From the cell containing the given text, extract its center point as (X, Y) coordinate. 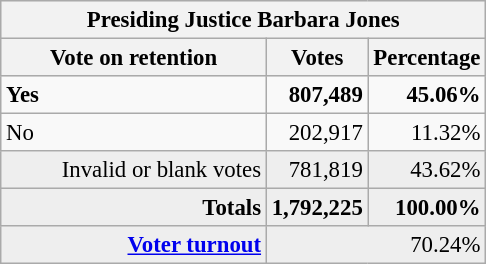
Percentage (427, 58)
Totals (134, 208)
Voter turnout (134, 245)
100.00% (427, 208)
Yes (134, 95)
No (134, 133)
Invalid or blank votes (134, 170)
781,819 (317, 170)
45.06% (427, 95)
807,489 (317, 95)
Votes (317, 58)
70.24% (376, 245)
11.32% (427, 133)
202,917 (317, 133)
1,792,225 (317, 208)
43.62% (427, 170)
Vote on retention (134, 58)
Presiding Justice Barbara Jones (244, 20)
